Output the [X, Y] coordinate of the center of the cell containing the given text.  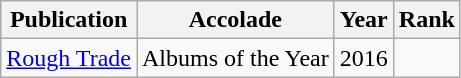
Year [364, 20]
Albums of the Year [235, 58]
Publication [69, 20]
Accolade [235, 20]
2016 [364, 58]
Rough Trade [69, 58]
Rank [426, 20]
